Locate the cell with the specified text and output its [x, y] center coordinate. 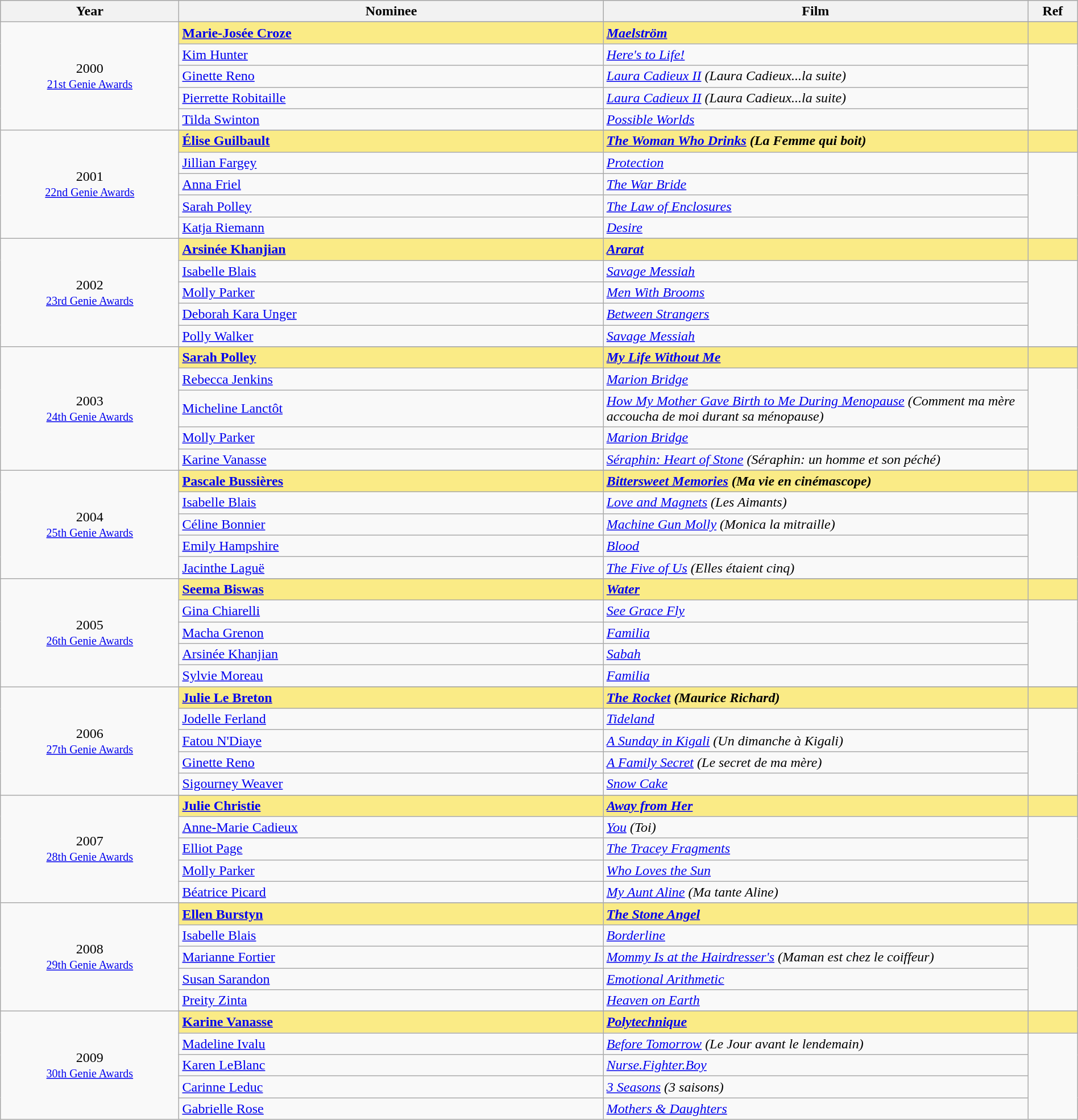
Julie Le Breton [391, 698]
Carinne Leduc [391, 1087]
2009 30th Genie Awards [90, 1065]
2008 29th Genie Awards [90, 957]
A Sunday in Kigali (Un dimanche à Kigali) [815, 741]
Polytechnique [815, 1022]
Séraphin: Heart of Stone (Séraphin: un homme et son péché) [815, 459]
The War Bride [815, 184]
Kim Hunter [391, 55]
Men With Brooms [815, 293]
Preity Zinta [391, 1001]
The Tracey Fragments [815, 849]
2006 27th Genie Awards [90, 741]
Ref [1053, 11]
Year [90, 11]
Between Strangers [815, 314]
Water [815, 589]
Julie Christie [391, 806]
Pascale Bussières [391, 481]
See Grace Fly [815, 611]
Blood [815, 546]
Bittersweet Memories (Ma vie en cinémascope) [815, 481]
2007 28th Genie Awards [90, 849]
Gina Chiarelli [391, 611]
2003 24th Genie Awards [90, 408]
Micheline Lanctôt [391, 408]
Jodelle Ferland [391, 719]
You (Toi) [815, 827]
Polly Walker [391, 336]
Gabrielle Rose [391, 1109]
Jacinthe Laguë [391, 567]
Away from Her [815, 806]
Film [815, 11]
2004 25th Genie Awards [90, 524]
Macha Grenon [391, 633]
Snow Cake [815, 784]
Jillian Fargey [391, 163]
Here's to Life! [815, 55]
Emily Hampshire [391, 546]
The Law of Enclosures [815, 206]
Céline Bonnier [391, 524]
My Life Without Me [815, 358]
2000 21st Genie Awards [90, 76]
Mothers & Daughters [815, 1109]
How My Mother Gave Birth to Me During Menopause (Comment ma mère accoucha de moi durant sa ménopause) [815, 408]
Sylvie Moreau [391, 676]
Nurse.Fighter.Boy [815, 1065]
The Rocket (Maurice Richard) [815, 698]
Sabah [815, 654]
Ararat [815, 249]
Sigourney Weaver [391, 784]
Tideland [815, 719]
Who Loves the Sun [815, 870]
Fatou N'Diaye [391, 741]
Protection [815, 163]
Love and Magnets (Les Aimants) [815, 503]
My Aunt Aline (Ma tante Aline) [815, 892]
Élise Guilbault [391, 141]
Susan Sarandon [391, 978]
Rebecca Jenkins [391, 379]
Katja Riemann [391, 227]
Heaven on Earth [815, 1001]
Madeline Ivalu [391, 1044]
2002 23rd Genie Awards [90, 292]
Marianne Fortier [391, 957]
Karen LeBlanc [391, 1065]
Borderline [815, 935]
Possible Worlds [815, 119]
The Stone Angel [815, 914]
Anne-Marie Cadieux [391, 827]
Nominee [391, 11]
Marie-Josée Croze [391, 33]
Mommy Is at the Hairdresser's (Maman est chez le coiffeur) [815, 957]
Maelström [815, 33]
Pierrette Robitaille [391, 98]
Desire [815, 227]
3 Seasons (3 saisons) [815, 1087]
Anna Friel [391, 184]
Deborah Kara Unger [391, 314]
Béatrice Picard [391, 892]
Emotional Arithmetic [815, 978]
Elliot Page [391, 849]
The Five of Us (Elles étaient cinq) [815, 567]
2001 22nd Genie Awards [90, 184]
Before Tomorrow (Le Jour avant le lendemain) [815, 1044]
A Family Secret (Le secret de ma mère) [815, 762]
The Woman Who Drinks (La Femme qui boit) [815, 141]
Tilda Swinton [391, 119]
Seema Biswas [391, 589]
Machine Gun Molly (Monica la mitraille) [815, 524]
Ellen Burstyn [391, 914]
2005 26th Genie Awards [90, 632]
